Pinpoint the cell where the given text exists, returning its (x, y) midpoint coordinate. 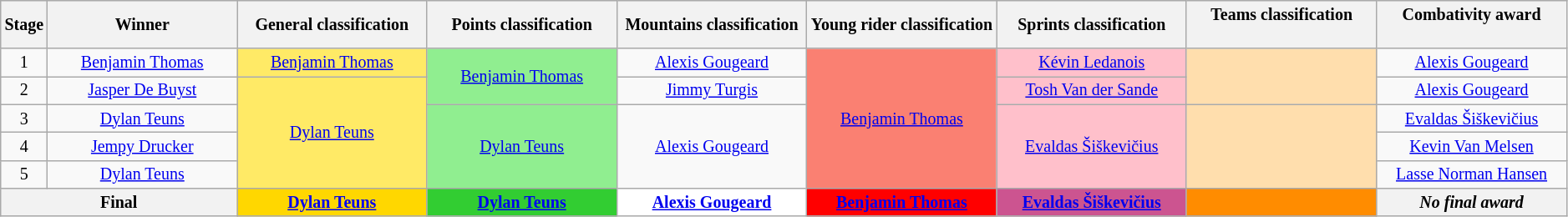
Combativity award (1472, 25)
2 (24, 90)
Kévin Ledanois (1091, 63)
Final (119, 202)
Jimmy Turgis (712, 90)
Points classification (521, 25)
5 (24, 174)
Jempy Drucker (142, 147)
Jasper De Buyst (142, 90)
General classification (332, 25)
Winner (142, 25)
Mountains classification (712, 25)
Kevin Van Melsen (1472, 147)
Young rider classification (902, 25)
Teams classification (1281, 25)
Stage (24, 25)
Lasse Norman Hansen (1472, 174)
No final award (1472, 202)
1 (24, 63)
Sprints classification (1091, 25)
3 (24, 119)
Tosh Van der Sande (1091, 90)
4 (24, 147)
